From the cell containing the given text, extract its center point as [x, y] coordinate. 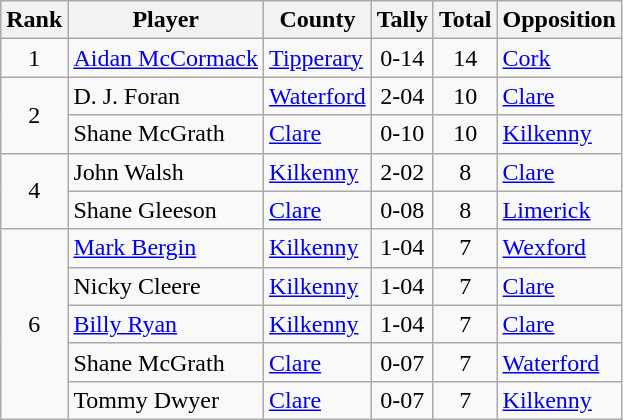
Mark Bergin [166, 248]
14 [465, 58]
Cork [559, 58]
0-14 [402, 58]
2-04 [402, 96]
Tally [402, 20]
1 [34, 58]
0-08 [402, 210]
2-02 [402, 172]
Limerick [559, 210]
Tommy Dwyer [166, 400]
Wexford [559, 248]
Opposition [559, 20]
6 [34, 324]
Player [166, 20]
D. J. Foran [166, 96]
Rank [34, 20]
4 [34, 191]
Shane Gleeson [166, 210]
John Walsh [166, 172]
County [318, 20]
Billy Ryan [166, 324]
Nicky Cleere [166, 286]
Tipperary [318, 58]
Total [465, 20]
0-10 [402, 134]
Aidan McCormack [166, 58]
2 [34, 115]
